Provide the (X, Y) coordinate of the cell's center where the given text is located.  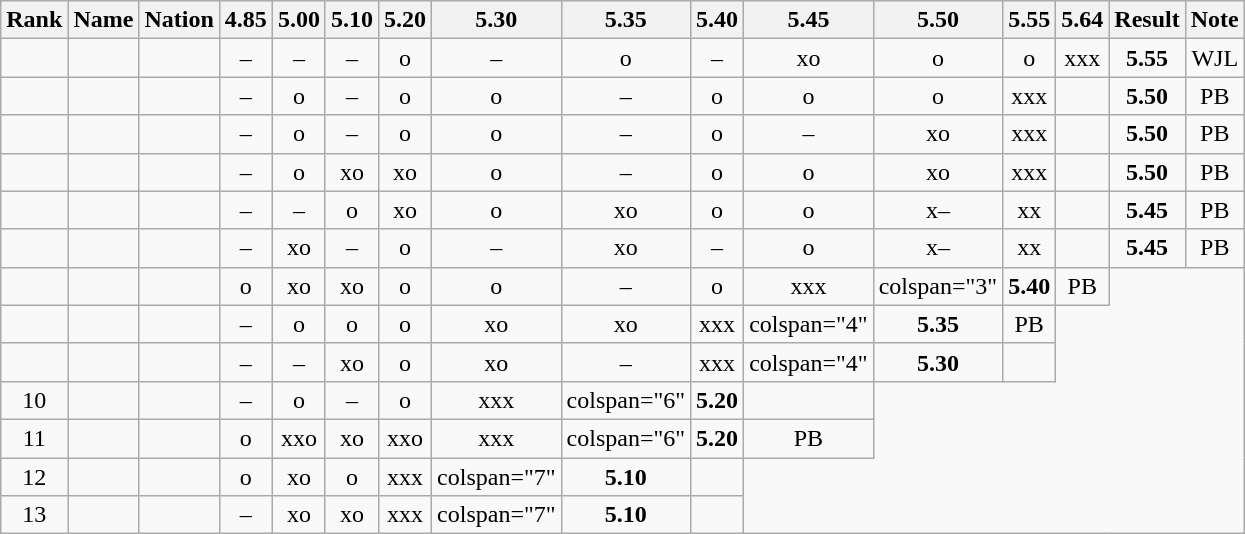
colspan="3" (938, 286)
Name (104, 20)
10 (34, 400)
5.00 (298, 20)
12 (34, 477)
WJL (1214, 58)
5.64 (1082, 20)
4.85 (246, 20)
Nation (179, 20)
Rank (34, 20)
Result (1147, 20)
Note (1214, 20)
13 (34, 515)
11 (34, 438)
